Identify which cell holds the provided text, then report its [X, Y] central coordinate. 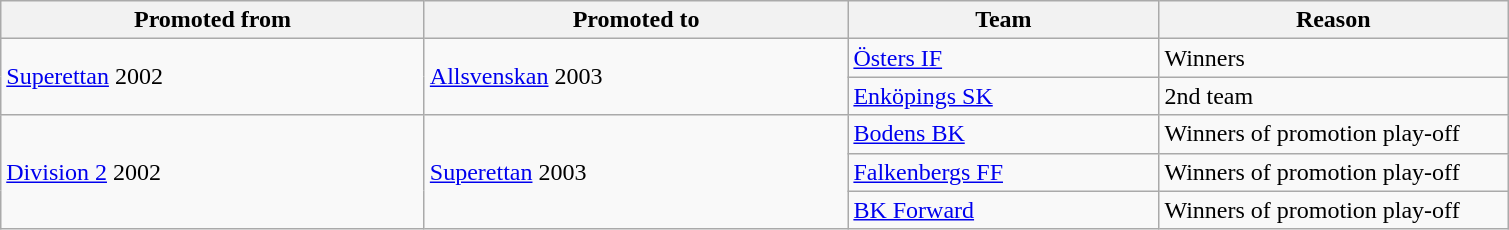
Promoted to [636, 20]
Enköpings SK [1004, 96]
Reason [1334, 20]
Östers IF [1004, 58]
Bodens BK [1004, 134]
Superettan 2003 [636, 172]
Team [1004, 20]
Division 2 2002 [213, 172]
Allsvenskan 2003 [636, 77]
BK Forward [1004, 210]
Superettan 2002 [213, 77]
Falkenbergs FF [1004, 172]
Promoted from [213, 20]
2nd team [1334, 96]
Winners [1334, 58]
